Find where the given text appears and provide that cell's center as (x, y) coordinate. 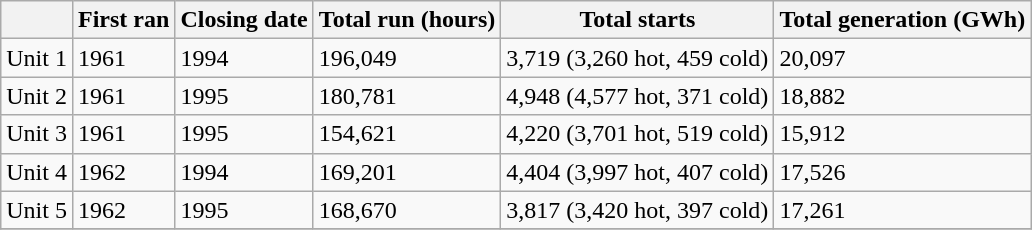
17,261 (902, 210)
4,220 (3,701 hot, 519 cold) (638, 134)
4,404 (3,997 hot, 407 cold) (638, 172)
3,719 (3,260 hot, 459 cold) (638, 58)
196,049 (407, 58)
15,912 (902, 134)
Total run (hours) (407, 20)
20,097 (902, 58)
180,781 (407, 96)
Unit 2 (37, 96)
Closing date (244, 20)
17,526 (902, 172)
Unit 4 (37, 172)
18,882 (902, 96)
Total starts (638, 20)
Total generation (GWh) (902, 20)
First ran (123, 20)
3,817 (3,420 hot, 397 cold) (638, 210)
169,201 (407, 172)
Unit 1 (37, 58)
168,670 (407, 210)
4,948 (4,577 hot, 371 cold) (638, 96)
Unit 3 (37, 134)
Unit 5 (37, 210)
154,621 (407, 134)
